Find where the given text appears and provide that cell's center as (x, y) coordinate. 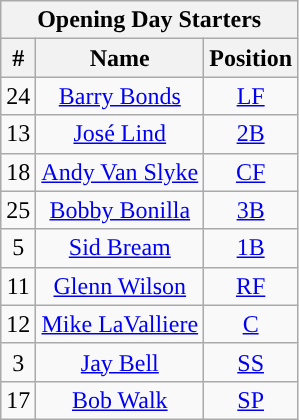
11 (18, 286)
Position (251, 58)
1B (251, 248)
17 (18, 400)
SS (251, 362)
SP (251, 400)
3B (251, 210)
5 (18, 248)
# (18, 58)
13 (18, 134)
2B (251, 134)
18 (18, 172)
Mike LaValliere (120, 324)
Sid Bream (120, 248)
Bob Walk (120, 400)
12 (18, 324)
Jay Bell (120, 362)
3 (18, 362)
Glenn Wilson (120, 286)
José Lind (120, 134)
Name (120, 58)
Opening Day Starters (150, 20)
CF (251, 172)
25 (18, 210)
Bobby Bonilla (120, 210)
RF (251, 286)
C (251, 324)
Andy Van Slyke (120, 172)
LF (251, 96)
Barry Bonds (120, 96)
24 (18, 96)
